Search for the cell housing the specified text and yield its (x, y) center coordinate. 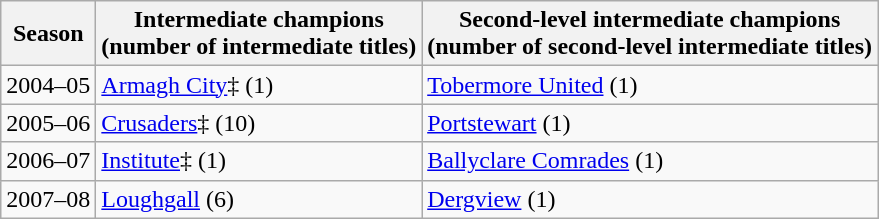
Dergview (1) (650, 199)
2004–05 (48, 85)
2005–06 (48, 123)
Armagh City‡ (1) (259, 85)
Season (48, 34)
Intermediate champions(number of intermediate titles) (259, 34)
Institute‡ (1) (259, 161)
Loughgall (6) (259, 199)
2006–07 (48, 161)
Portstewart (1) (650, 123)
2007–08 (48, 199)
Tobermore United (1) (650, 85)
Crusaders‡ (10) (259, 123)
Second-level intermediate champions(number of second-level intermediate titles) (650, 34)
Ballyclare Comrades (1) (650, 161)
